Output the (x, y) coordinate of the center of the cell containing the given text.  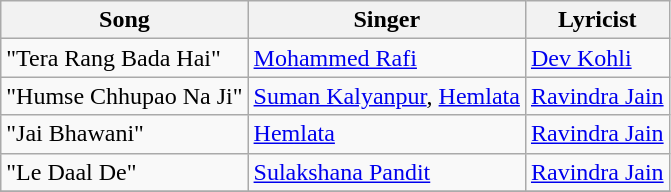
Dev Kohli (597, 58)
Hemlata (386, 134)
Mohammed Rafi (386, 58)
"Tera Rang Bada Hai" (124, 58)
Lyricist (597, 20)
Singer (386, 20)
"Humse Chhupao Na Ji" (124, 96)
Song (124, 20)
Suman Kalyanpur, Hemlata (386, 96)
"Le Daal De" (124, 172)
Sulakshana Pandit (386, 172)
"Jai Bhawani" (124, 134)
